Pinpoint the cell where the given text exists, returning its (x, y) midpoint coordinate. 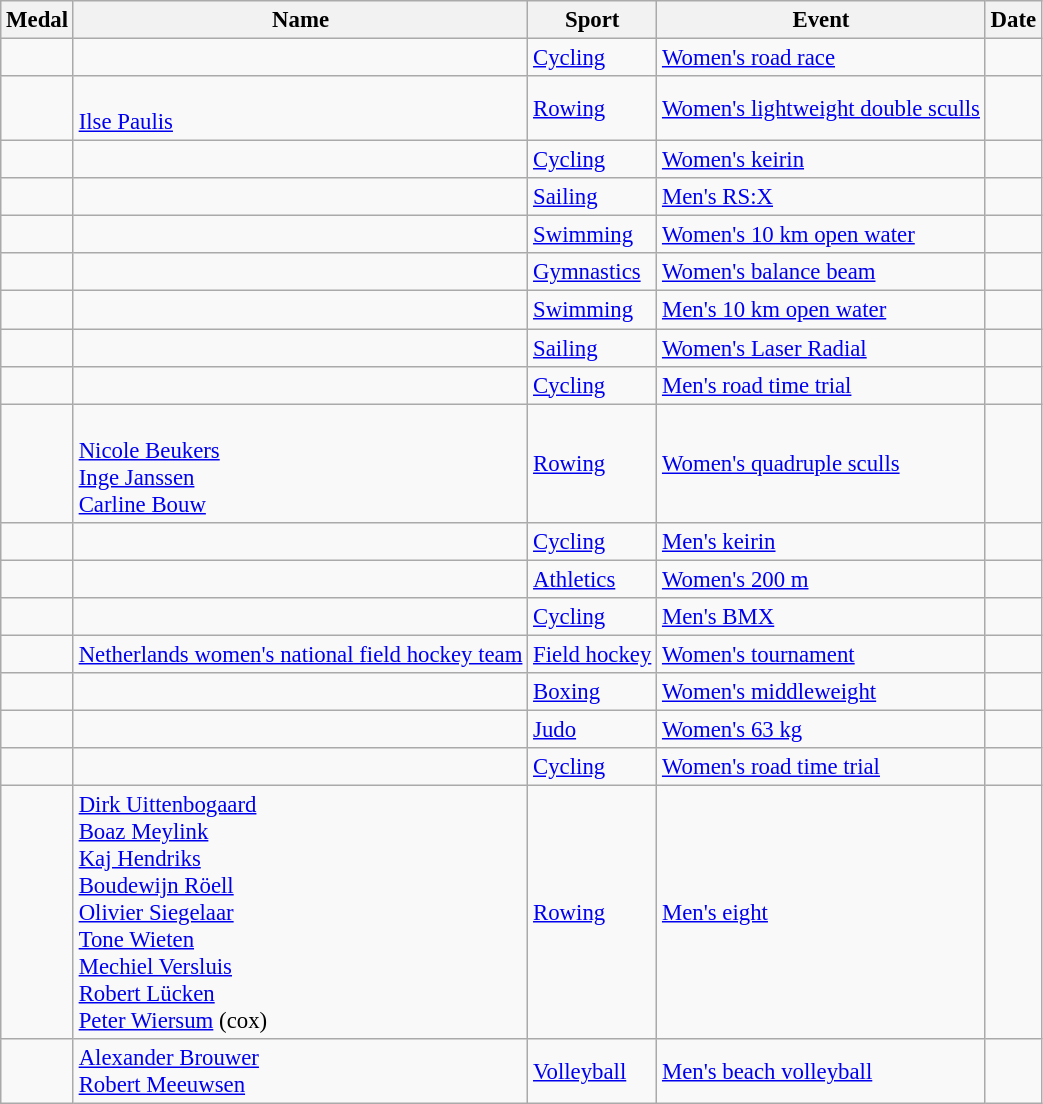
Women's balance beam (822, 273)
Women's quadruple sculls (822, 464)
Judo (592, 729)
Men's beach volleyball (822, 1072)
Nicole BeukersInge JanssenCarline Bouw (300, 464)
Women's middleweight (822, 692)
Men's keirin (822, 541)
Netherlands women's national field hockey team (300, 654)
Women's 63 kg (822, 729)
Athletics (592, 579)
Men's RS:X (822, 197)
Volleyball (592, 1072)
Men's eight (822, 913)
Ilse Paulis (300, 108)
Men's BMX (822, 617)
Women's road time trial (822, 767)
Alexander BrouwerRobert Meeuwsen (300, 1072)
Dirk UittenbogaardBoaz MeylinkKaj HendriksBoudewijn RöellOlivier SiegelaarTone WietenMechiel VersluisRobert LückenPeter Wiersum (cox) (300, 913)
Event (822, 20)
Women's 200 m (822, 579)
Men's road time trial (822, 385)
Women's keirin (822, 160)
Gymnastics (592, 273)
Women's 10 km open water (822, 235)
Field hockey (592, 654)
Women's lightweight double sculls (822, 108)
Sport (592, 20)
Name (300, 20)
Medal (38, 20)
Boxing (592, 692)
Date (1013, 20)
Women's tournament (822, 654)
Men's 10 km open water (822, 310)
Women's Laser Radial (822, 348)
Women's road race (822, 58)
